For the text-containing cell, return its midpoint in [x, y] coordinate format. 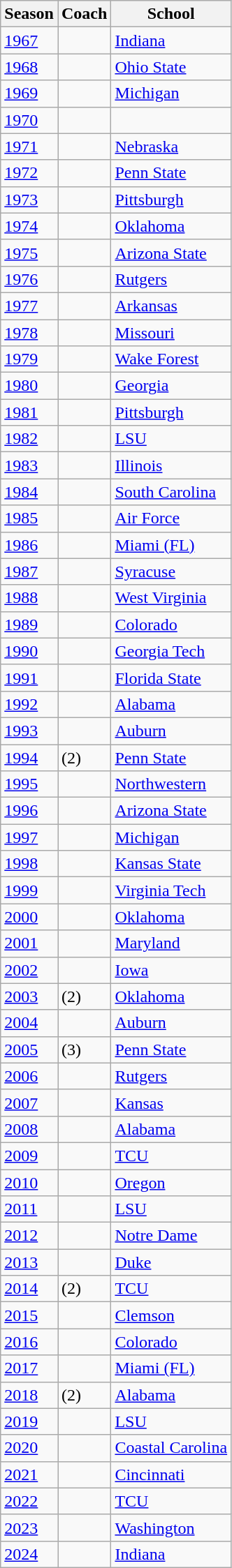
2017 [29, 1368]
Arkansas [171, 306]
1998 [29, 864]
Iowa [171, 970]
1987 [29, 572]
1990 [29, 651]
1971 [29, 147]
2003 [29, 996]
1972 [29, 173]
Ohio State [171, 67]
Air Force [171, 518]
School [171, 14]
Notre Dame [171, 1236]
1981 [29, 412]
Clemson [171, 1315]
Coach [84, 14]
2004 [29, 1023]
1975 [29, 253]
2018 [29, 1395]
2021 [29, 1474]
2014 [29, 1289]
2002 [29, 970]
2020 [29, 1448]
2024 [29, 1554]
Maryland [171, 943]
1999 [29, 890]
Washington [171, 1528]
Kansas [171, 1103]
2005 [29, 1050]
1993 [29, 731]
(3) [84, 1050]
2009 [29, 1156]
1969 [29, 94]
Kansas State [171, 864]
1995 [29, 784]
1986 [29, 545]
1989 [29, 625]
2023 [29, 1528]
Cincinnati [171, 1474]
1974 [29, 226]
1996 [29, 811]
Oregon [171, 1183]
2015 [29, 1315]
2019 [29, 1421]
Florida State [171, 678]
Season [29, 14]
1992 [29, 704]
1983 [29, 465]
West Virginia [171, 598]
1976 [29, 279]
1988 [29, 598]
1980 [29, 386]
1984 [29, 492]
2022 [29, 1501]
1978 [29, 333]
2016 [29, 1342]
1967 [29, 40]
1997 [29, 837]
Duke [171, 1262]
2006 [29, 1076]
2008 [29, 1129]
Georgia Tech [171, 651]
Coastal Carolina [171, 1448]
2000 [29, 917]
Northwestern [171, 784]
2001 [29, 943]
Wake Forest [171, 359]
2013 [29, 1262]
2012 [29, 1236]
1982 [29, 439]
1994 [29, 757]
Georgia [171, 386]
1968 [29, 67]
Nebraska [171, 147]
Missouri [171, 333]
1985 [29, 518]
Syracuse [171, 572]
South Carolina [171, 492]
Virginia Tech [171, 890]
1970 [29, 120]
2007 [29, 1103]
2010 [29, 1183]
1979 [29, 359]
Illinois [171, 465]
1973 [29, 200]
1991 [29, 678]
1977 [29, 306]
2011 [29, 1209]
